Output the [X, Y] coordinate of the center of the cell containing the given text.  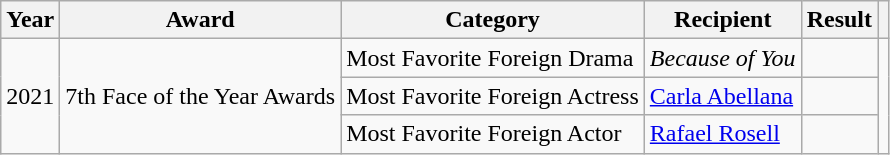
Because of You [722, 58]
Award [200, 20]
Most Favorite Foreign Actress [493, 96]
Category [493, 20]
Carla Abellana [722, 96]
2021 [30, 96]
Most Favorite Foreign Drama [493, 58]
7th Face of the Year Awards [200, 96]
Recipient [722, 20]
Result [839, 20]
Year [30, 20]
Rafael Rosell [722, 134]
Most Favorite Foreign Actor [493, 134]
